Locate the cell with the specified text and output its (x, y) center coordinate. 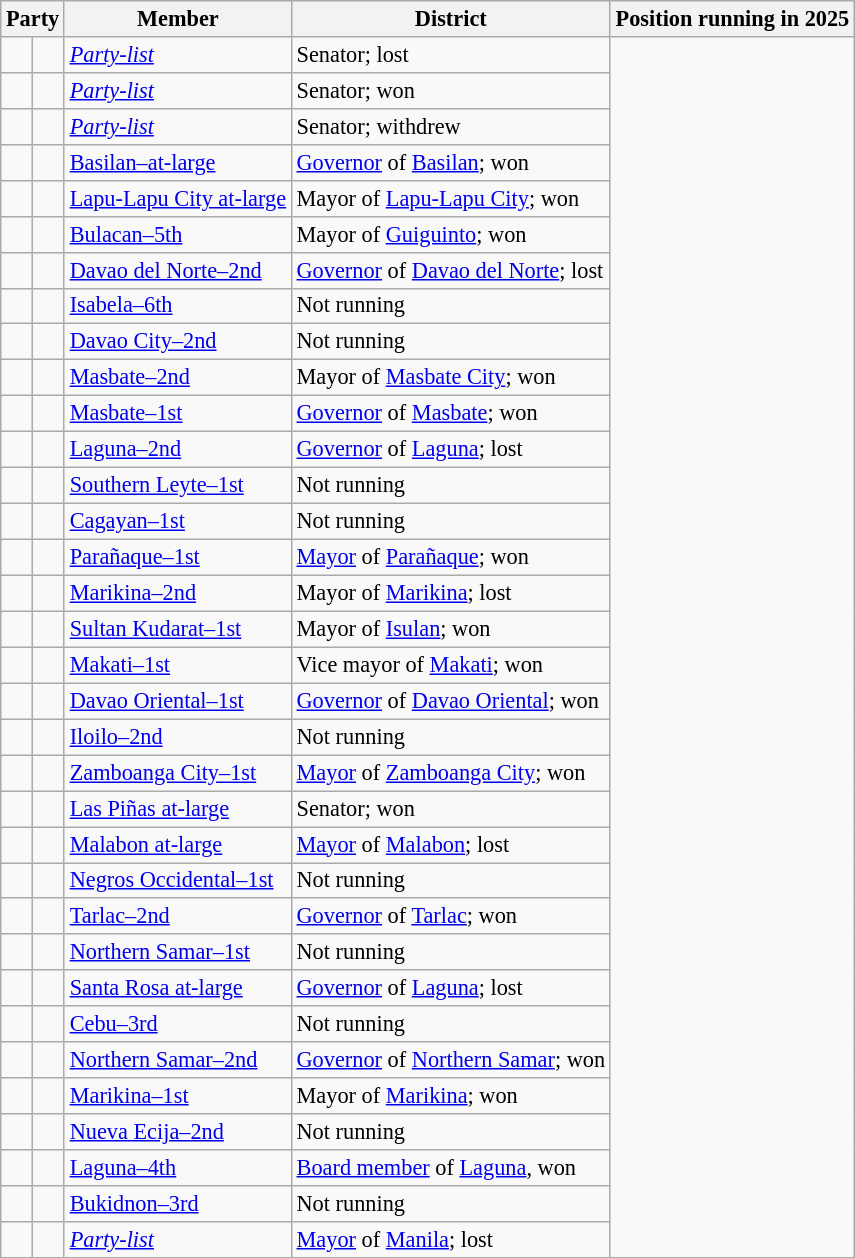
Mayor of Marikina; won (450, 1096)
Tarlac–2nd (178, 916)
Marikina–1st (178, 1096)
Mayor of Guiguinto; won (450, 234)
Governor of Masbate; won (450, 414)
Masbate–2nd (178, 378)
Malabon at-large (178, 844)
Party (33, 19)
Northern Samar–2nd (178, 1060)
Parañaque–1st (178, 557)
Governor of Tarlac; won (450, 916)
Basilan–at-large (178, 162)
District (450, 19)
Las Piñas at-large (178, 809)
Mayor of Isulan; won (450, 629)
Southern Leyte–1st (178, 485)
Mayor of Marikina; lost (450, 593)
Senator; lost (450, 55)
Nueva Ecija–2nd (178, 1132)
Governor of Davao del Norte; lost (450, 270)
Davao City–2nd (178, 342)
Makati–1st (178, 665)
Position running in 2025 (732, 19)
Laguna–2nd (178, 450)
Senator; withdrew (450, 126)
Isabela–6th (178, 306)
Governor of Davao Oriental; won (450, 701)
Davao Oriental–1st (178, 701)
Bukidnon–3rd (178, 1204)
Zamboanga City–1st (178, 773)
Governor of Basilan; won (450, 162)
Governor of Northern Samar; won (450, 1060)
Vice mayor of Makati; won (450, 665)
Board member of Laguna, won (450, 1168)
Laguna–4th (178, 1168)
Cagayan–1st (178, 521)
Marikina–2nd (178, 593)
Mayor of Parañaque; won (450, 557)
Negros Occidental–1st (178, 880)
Masbate–1st (178, 414)
Sultan Kudarat–1st (178, 629)
Northern Samar–1st (178, 952)
Mayor of Zamboanga City; won (450, 773)
Member (178, 19)
Santa Rosa at-large (178, 988)
Mayor of Masbate City; won (450, 378)
Davao del Norte–2nd (178, 270)
Mayor of Malabon; lost (450, 844)
Cebu–3rd (178, 1024)
Lapu-Lapu City at-large (178, 198)
Mayor of Manila; lost (450, 1239)
Bulacan–5th (178, 234)
Iloilo–2nd (178, 737)
Mayor of Lapu-Lapu City; won (450, 198)
